Provide the [X, Y] coordinate of the cell's center where the given text is located.  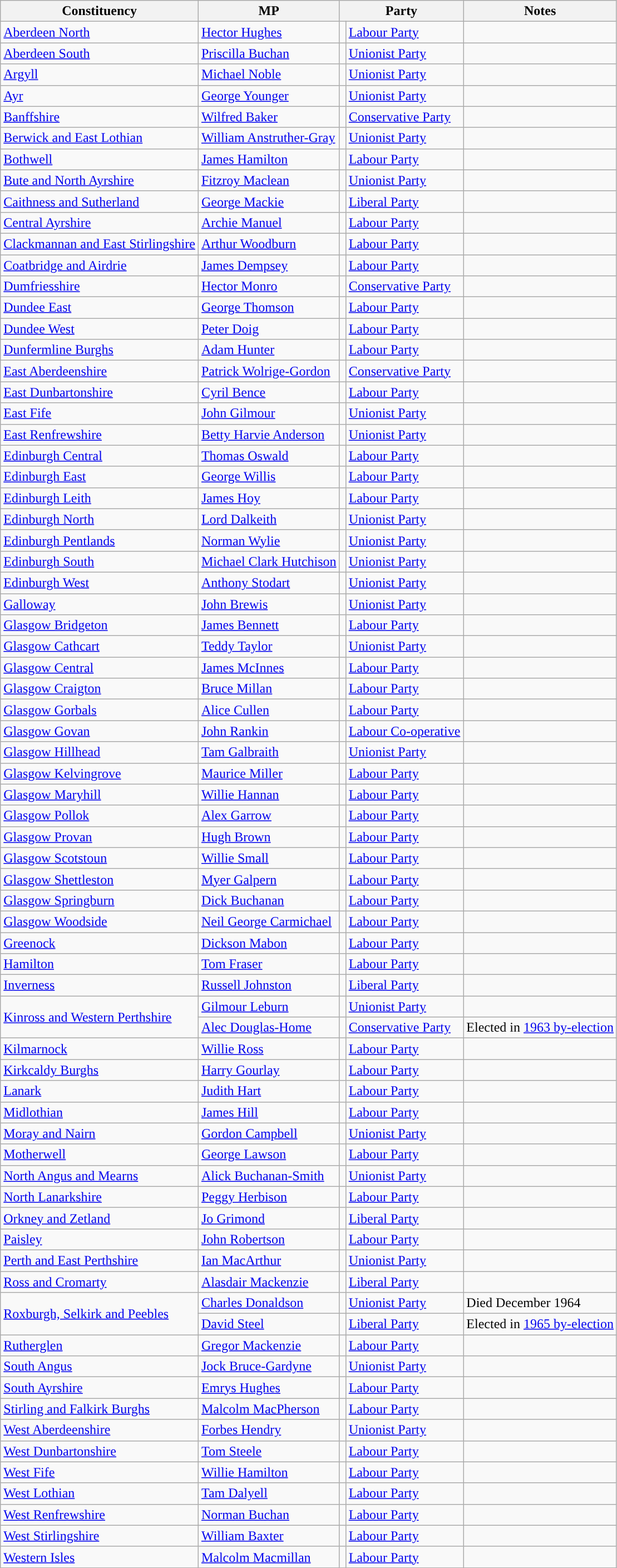
Died December 1964 [540, 1303]
Willie Hannan [269, 795]
West Fife [100, 1472]
John Brewis [269, 604]
North Lanarkshire [100, 1197]
Wilfred Baker [269, 117]
William Anstruther-Gray [269, 138]
Rutherglen [100, 1345]
Thomas Oswald [269, 456]
Glasgow Cathcart [100, 647]
Neil George Carmichael [269, 921]
Hector Monro [269, 287]
Judith Hart [269, 1091]
Edinburgh Leith [100, 498]
Edinburgh North [100, 519]
Alasdair Mackenzie [269, 1281]
Glasgow Bridgeton [100, 625]
Peggy Herbison [269, 1197]
James Hamilton [269, 159]
Kinross and Western Perthshire [100, 1017]
Inverness [100, 985]
Ross and Cromarty [100, 1281]
James McInnes [269, 668]
Malcolm Macmillan [269, 1557]
Malcolm MacPherson [269, 1409]
John Robertson [269, 1239]
Ayr [100, 96]
Stirling and Falkirk Burghs [100, 1409]
Priscilla Buchan [269, 53]
East Dunbartonshire [100, 392]
Notes [540, 11]
William Baxter [269, 1536]
South Angus [100, 1367]
Willie Small [269, 858]
Betty Harvie Anderson [269, 435]
Archie Manuel [269, 223]
Berwick and East Lothian [100, 138]
Bruce Millan [269, 689]
Tam Galbraith [269, 752]
Glasgow Woodside [100, 921]
Dick Buchanan [269, 900]
Glasgow Kelvingrove [100, 773]
Party [402, 11]
Gordon Campbell [269, 1133]
Ian MacArthur [269, 1260]
Harry Gourlay [269, 1070]
Glasgow Maryhill [100, 795]
Midlothian [100, 1112]
James Hill [269, 1112]
North Angus and Mearns [100, 1176]
Willie Hamilton [269, 1472]
West Stirlingshire [100, 1536]
East Fife [100, 413]
Maurice Miller [269, 773]
Elected in 1965 by-election [540, 1324]
Hugh Brown [269, 837]
Edinburgh West [100, 583]
MP [269, 11]
Gilmour Leburn [269, 1007]
Labour Co-operative [404, 731]
George Willis [269, 477]
Lord Dalkeith [269, 519]
Edinburgh South [100, 561]
Charles Donaldson [269, 1303]
Dumfriesshire [100, 287]
Cyril Bence [269, 392]
Glasgow Central [100, 668]
Motherwell [100, 1155]
Adam Hunter [269, 350]
Peter Doig [269, 329]
George Lawson [269, 1155]
Clackmannan and East Stirlingshire [100, 244]
Glasgow Pollok [100, 816]
Glasgow Springburn [100, 900]
Banffshire [100, 117]
Norman Wylie [269, 540]
West Renfrewshire [100, 1515]
Norman Buchan [269, 1515]
James Hoy [269, 498]
Dickson Mabon [269, 943]
Coatbridge and Airdrie [100, 265]
Lanark [100, 1091]
John Gilmour [269, 413]
Emrys Hughes [269, 1388]
Dundee East [100, 308]
Galloway [100, 604]
George Younger [269, 96]
Alice Cullen [269, 710]
West Dunbartonshire [100, 1451]
Arthur Woodburn [269, 244]
Jo Grimond [269, 1218]
Glasgow Gorbals [100, 710]
Kilmarnock [100, 1049]
Glasgow Shettleston [100, 879]
Bute and North Ayrshire [100, 180]
Tam Dalyell [269, 1493]
Edinburgh Pentlands [100, 540]
Dunfermline Burghs [100, 350]
Teddy Taylor [269, 647]
Roxburgh, Selkirk and Peebles [100, 1314]
Dundee West [100, 329]
Willie Ross [269, 1049]
Kirkcaldy Burghs [100, 1070]
David Steel [269, 1324]
Greenock [100, 943]
Moray and Nairn [100, 1133]
George Thomson [269, 308]
Anthony Stodart [269, 583]
East Renfrewshire [100, 435]
Russell Johnston [269, 985]
Glasgow Provan [100, 837]
Aberdeen South [100, 53]
James Dempsey [269, 265]
West Aberdeenshire [100, 1430]
George Mackie [269, 201]
Hamilton [100, 964]
Edinburgh East [100, 477]
Tom Fraser [269, 964]
Glasgow Craigton [100, 689]
Gregor Mackenzie [269, 1345]
James Bennett [269, 625]
Fitzroy Maclean [269, 180]
Argyll [100, 75]
Tom Steele [269, 1451]
Alec Douglas-Home [269, 1028]
Western Isles [100, 1557]
Constituency [100, 11]
Hector Hughes [269, 32]
Michael Clark Hutchison [269, 561]
Orkney and Zetland [100, 1218]
Perth and East Perthshire [100, 1260]
Glasgow Scotstoun [100, 858]
John Rankin [269, 731]
Alex Garrow [269, 816]
Edinburgh Central [100, 456]
Jock Bruce-Gardyne [269, 1367]
Aberdeen North [100, 32]
Myer Galpern [269, 879]
Michael Noble [269, 75]
Caithness and Sutherland [100, 201]
Glasgow Govan [100, 731]
Alick Buchanan-Smith [269, 1176]
Central Ayrshire [100, 223]
Elected in 1963 by-election [540, 1028]
Paisley [100, 1239]
Bothwell [100, 159]
East Aberdeenshire [100, 371]
Forbes Hendry [269, 1430]
Glasgow Hillhead [100, 752]
West Lothian [100, 1493]
Patrick Wolrige-Gordon [269, 371]
South Ayrshire [100, 1388]
